Pinpoint the cell where the given text exists, returning its [X, Y] midpoint coordinate. 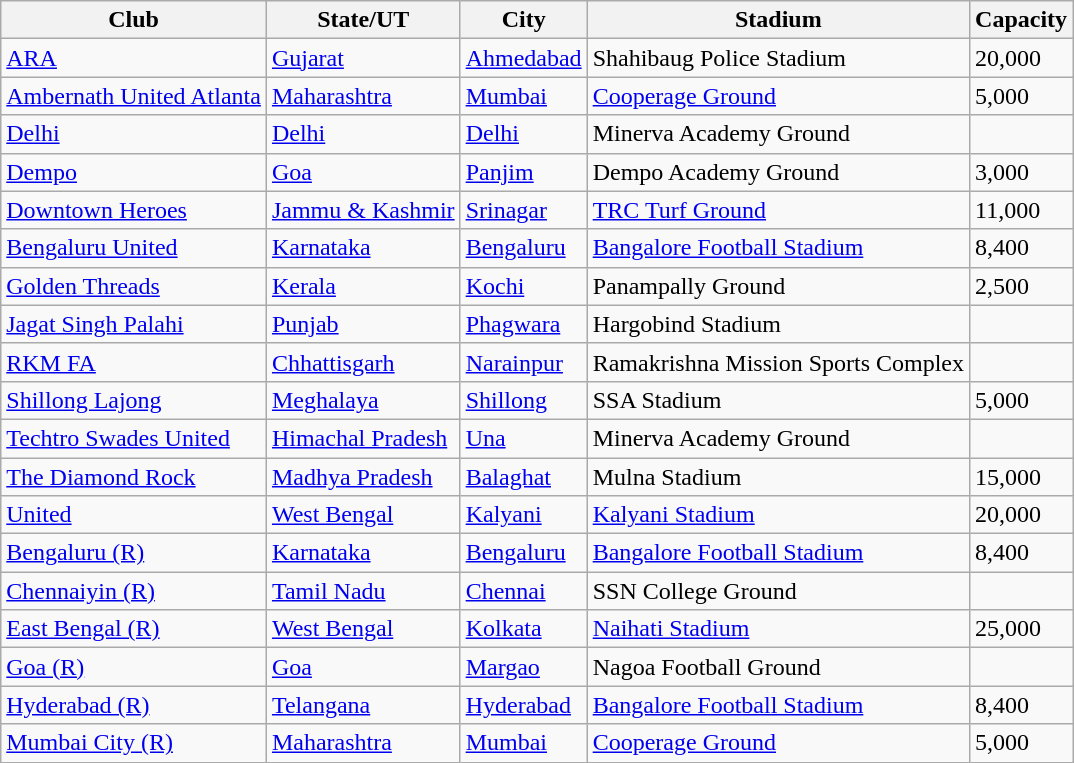
Dempo Academy Ground [778, 172]
State/UT [363, 20]
2,500 [1022, 286]
RKM FA [134, 362]
Ramakrishna Mission Sports Complex [778, 362]
Club [134, 20]
Kalyani [524, 515]
Mumbai City (R) [134, 743]
Jagat Singh Palahi [134, 324]
Narainpur [524, 362]
TRC Turf Ground [778, 210]
Chennai [524, 591]
Jammu & Kashmir [363, 210]
Madhya Pradesh [363, 477]
Downtown Heroes [134, 210]
Bengaluru United [134, 248]
Kalyani Stadium [778, 515]
3,000 [1022, 172]
Hyderabad [524, 705]
Dempo [134, 172]
Punjab [363, 324]
Ahmedabad [524, 58]
Mulna Stadium [778, 477]
Srinagar [524, 210]
Stadium [778, 20]
Himachal Pradesh [363, 438]
Phagwara [524, 324]
11,000 [1022, 210]
Hyderabad (R) [134, 705]
ARA [134, 58]
Naihati Stadium [778, 629]
15,000 [1022, 477]
Kochi [524, 286]
Goa (R) [134, 667]
Panjim [524, 172]
Shillong [524, 400]
Kolkata [524, 629]
Hargobind Stadium [778, 324]
Gujarat [363, 58]
Una [524, 438]
Balaghat [524, 477]
25,000 [1022, 629]
Meghalaya [363, 400]
Bengaluru (R) [134, 553]
Shillong Lajong [134, 400]
United [134, 515]
The Diamond Rock [134, 477]
Capacity [1022, 20]
Golden Threads [134, 286]
Margao [524, 667]
Chhattisgarh [363, 362]
Kerala [363, 286]
Ambernath United Atlanta [134, 96]
Panampally Ground [778, 286]
East Bengal (R) [134, 629]
Techtro Swades United [134, 438]
Chennaiyin (R) [134, 591]
SSA Stadium [778, 400]
Nagoa Football Ground [778, 667]
City [524, 20]
Telangana [363, 705]
Shahibaug Police Stadium [778, 58]
SSN College Ground [778, 591]
Tamil Nadu [363, 591]
